Identify which cell holds the provided text, then report its [X, Y] central coordinate. 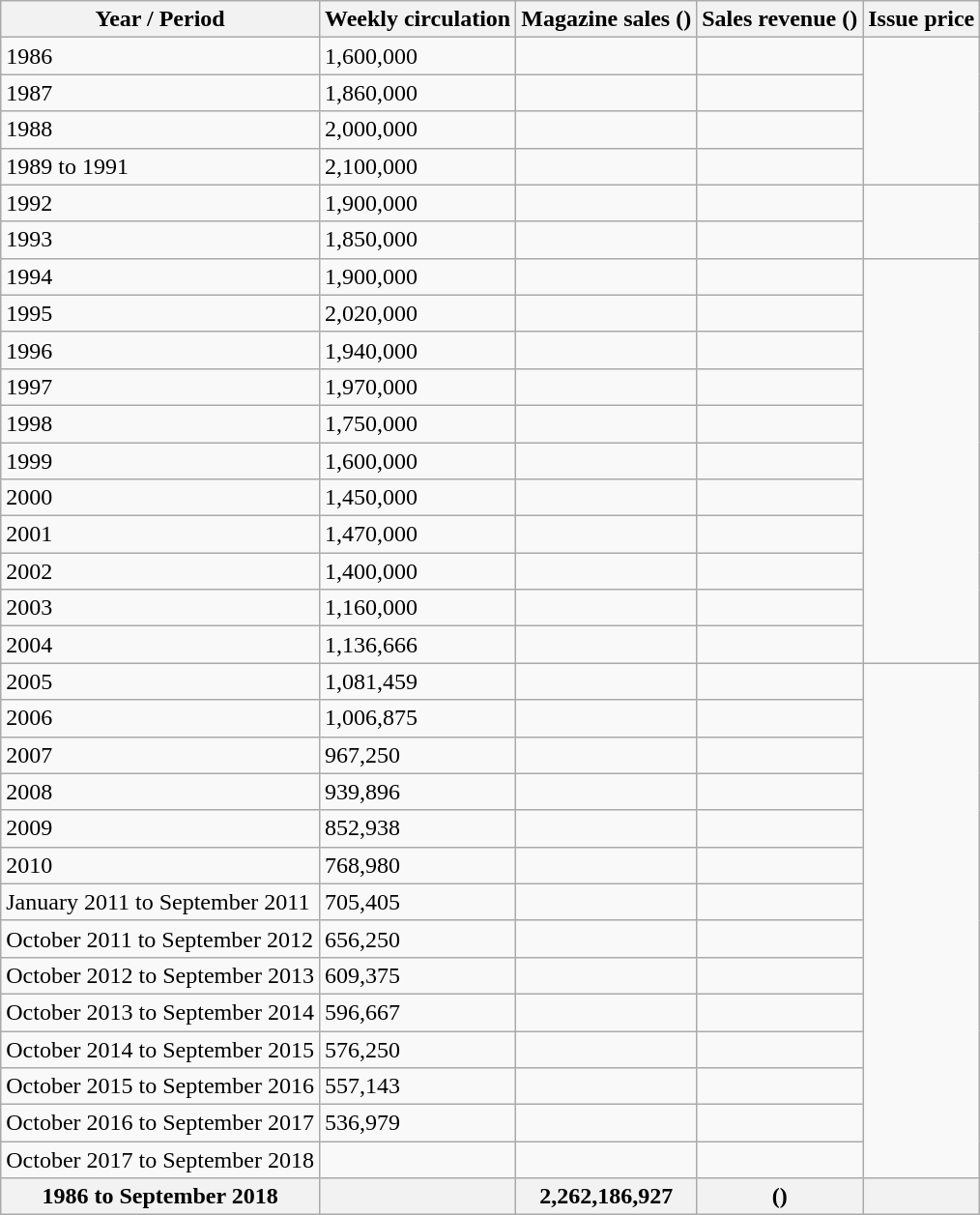
Magazine sales () [607, 19]
1988 [160, 130]
967,250 [418, 755]
Year / Period [160, 19]
1,006,875 [418, 718]
1,400,000 [418, 571]
2,262,186,927 [607, 1197]
October 2012 to September 2013 [160, 975]
2007 [160, 755]
1989 to 1991 [160, 166]
939,896 [418, 792]
Sales revenue () [780, 19]
Issue price [922, 19]
1,136,666 [418, 645]
596,667 [418, 1012]
1986 to September 2018 [160, 1197]
1992 [160, 203]
2002 [160, 571]
2,100,000 [418, 166]
2,000,000 [418, 130]
2001 [160, 535]
656,250 [418, 939]
2003 [160, 608]
() [780, 1197]
1,450,000 [418, 498]
October 2015 to September 2016 [160, 1086]
1998 [160, 423]
October 2013 to September 2014 [160, 1012]
1994 [160, 276]
1996 [160, 350]
October 2011 to September 2012 [160, 939]
1,940,000 [418, 350]
January 2011 to September 2011 [160, 902]
October 2016 to September 2017 [160, 1123]
1987 [160, 93]
2000 [160, 498]
2004 [160, 645]
1997 [160, 387]
1,850,000 [418, 240]
1999 [160, 461]
1,750,000 [418, 423]
1,160,000 [418, 608]
1995 [160, 313]
609,375 [418, 975]
1986 [160, 56]
557,143 [418, 1086]
1,081,459 [418, 681]
Weekly circulation [418, 19]
852,938 [418, 828]
2005 [160, 681]
October 2014 to September 2015 [160, 1049]
2,020,000 [418, 313]
1993 [160, 240]
576,250 [418, 1049]
1,860,000 [418, 93]
October 2017 to September 2018 [160, 1160]
2009 [160, 828]
1,470,000 [418, 535]
2006 [160, 718]
2010 [160, 865]
705,405 [418, 902]
768,980 [418, 865]
1,970,000 [418, 387]
536,979 [418, 1123]
2008 [160, 792]
